Return the (X, Y) coordinate for the center point of the cell that contains the specified text.  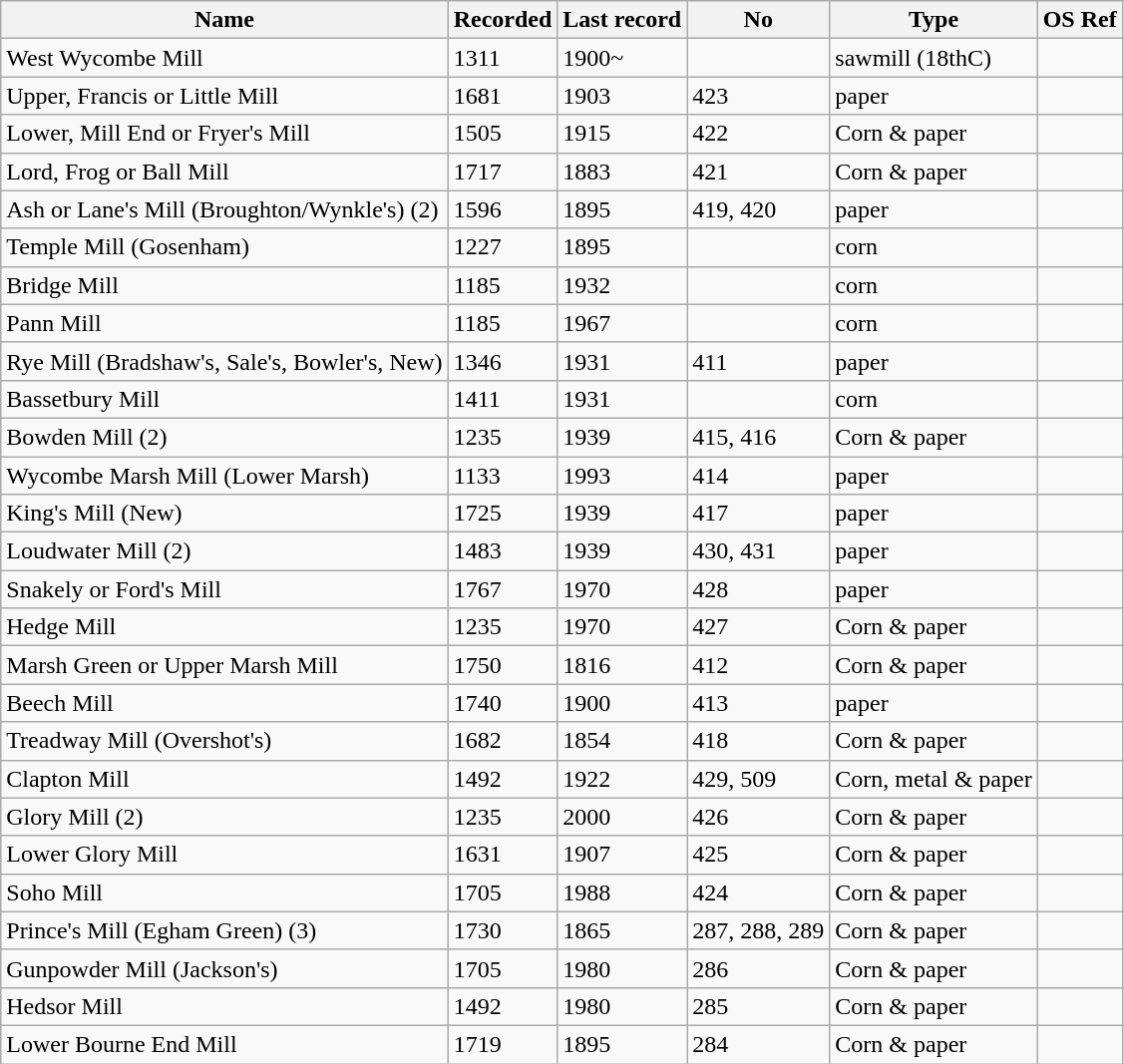
2000 (622, 817)
422 (758, 134)
1740 (503, 703)
Corn, metal & paper (934, 779)
1967 (622, 323)
1730 (503, 930)
1682 (503, 741)
1988 (622, 892)
1932 (622, 285)
1483 (503, 551)
1133 (503, 476)
1750 (503, 665)
1903 (622, 96)
428 (758, 589)
285 (758, 1006)
Clapton Mill (224, 779)
Soho Mill (224, 892)
1993 (622, 476)
West Wycombe Mill (224, 58)
Lord, Frog or Ball Mill (224, 172)
Last record (622, 20)
411 (758, 361)
Ash or Lane's Mill (Broughton/Wynkle's) (2) (224, 209)
1311 (503, 58)
Hedge Mill (224, 627)
Wycombe Marsh Mill (Lower Marsh) (224, 476)
418 (758, 741)
Recorded (503, 20)
Treadway Mill (Overshot's) (224, 741)
Bowden Mill (2) (224, 437)
427 (758, 627)
King's Mill (New) (224, 514)
1900 (622, 703)
1865 (622, 930)
1505 (503, 134)
415, 416 (758, 437)
Lower Bourne End Mill (224, 1044)
414 (758, 476)
1922 (622, 779)
Pann Mill (224, 323)
417 (758, 514)
1717 (503, 172)
1725 (503, 514)
1631 (503, 855)
1883 (622, 172)
sawmill (18thC) (934, 58)
287, 288, 289 (758, 930)
1854 (622, 741)
Gunpowder Mill (Jackson's) (224, 968)
1681 (503, 96)
No (758, 20)
Loudwater Mill (2) (224, 551)
1767 (503, 589)
Lower, Mill End or Fryer's Mill (224, 134)
Bridge Mill (224, 285)
1816 (622, 665)
412 (758, 665)
Temple Mill (Gosenham) (224, 247)
425 (758, 855)
1719 (503, 1044)
Prince's Mill (Egham Green) (3) (224, 930)
1915 (622, 134)
OS Ref (1079, 20)
1411 (503, 399)
1907 (622, 855)
419, 420 (758, 209)
1227 (503, 247)
Rye Mill (Bradshaw's, Sale's, Bowler's, New) (224, 361)
Glory Mill (2) (224, 817)
430, 431 (758, 551)
424 (758, 892)
Type (934, 20)
1596 (503, 209)
Bassetbury Mill (224, 399)
Name (224, 20)
421 (758, 172)
413 (758, 703)
Upper, Francis or Little Mill (224, 96)
423 (758, 96)
284 (758, 1044)
1346 (503, 361)
426 (758, 817)
286 (758, 968)
Snakely or Ford's Mill (224, 589)
Hedsor Mill (224, 1006)
Marsh Green or Upper Marsh Mill (224, 665)
1900~ (622, 58)
Beech Mill (224, 703)
429, 509 (758, 779)
Lower Glory Mill (224, 855)
